Return the [x, y] coordinate for the center point of the cell that contains the specified text.  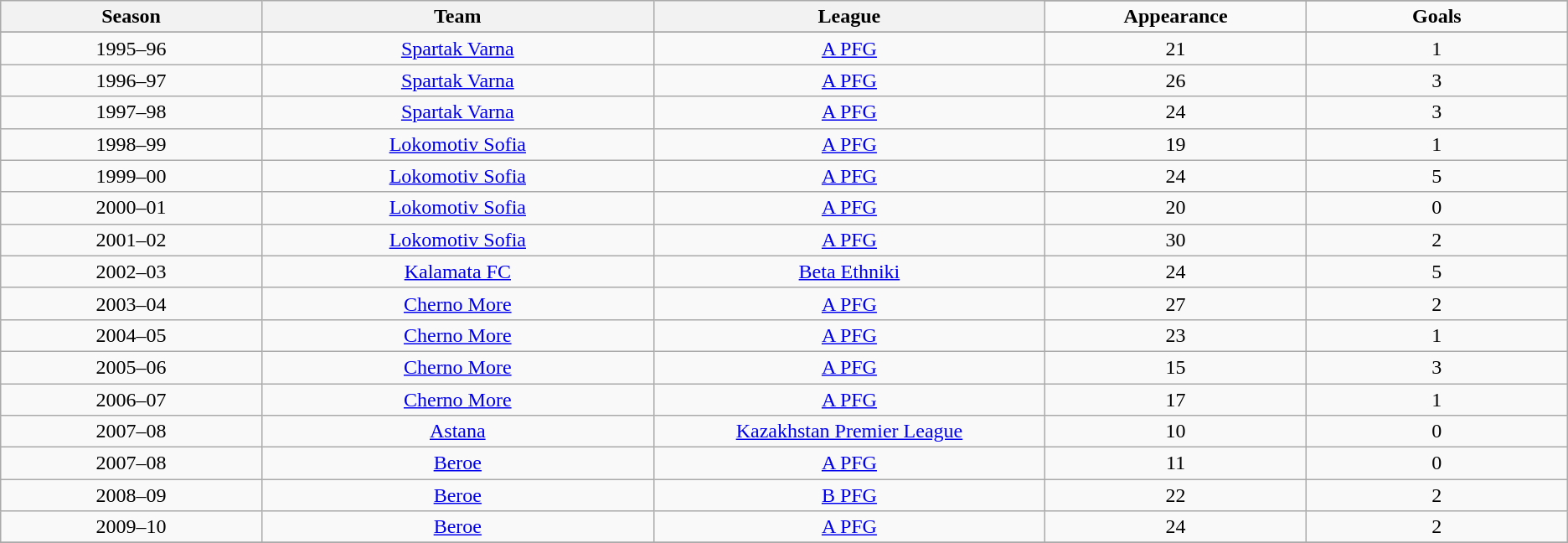
Astana [457, 432]
B PFG [849, 495]
19 [1176, 144]
10 [1176, 432]
21 [1176, 49]
20 [1176, 208]
League [849, 17]
2005–06 [132, 367]
2008–09 [132, 495]
1996–97 [132, 80]
26 [1176, 80]
27 [1176, 303]
2006–07 [132, 400]
2009–10 [132, 527]
2001–02 [132, 240]
Team [457, 17]
2003–04 [132, 303]
1995–96 [132, 49]
Kalamata FC [457, 271]
Kazakhstan Premier League [849, 432]
30 [1176, 240]
1998–99 [132, 144]
Goals [1436, 17]
23 [1176, 335]
11 [1176, 463]
1999–00 [132, 176]
2004–05 [132, 335]
Beta Ethniki [849, 271]
Season [132, 17]
15 [1176, 367]
17 [1176, 400]
2000–01 [132, 208]
22 [1176, 495]
1997–98 [132, 112]
2002–03 [132, 271]
Appearance [1176, 17]
